Identify which cell holds the provided text, then report its (X, Y) central coordinate. 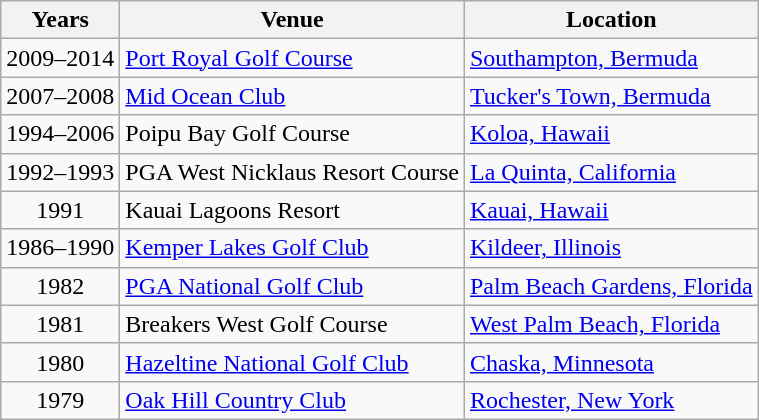
Port Royal Golf Course (292, 58)
1981 (60, 324)
Palm Beach Gardens, Florida (611, 286)
PGA National Golf Club (292, 286)
Rochester, New York (611, 400)
1982 (60, 286)
2009–2014 (60, 58)
Southampton, Bermuda (611, 58)
Hazeltine National Golf Club (292, 362)
1980 (60, 362)
2007–2008 (60, 96)
Chaska, Minnesota (611, 362)
PGA West Nicklaus Resort Course (292, 172)
Poipu Bay Golf Course (292, 134)
Tucker's Town, Bermuda (611, 96)
Oak Hill Country Club (292, 400)
Breakers West Golf Course (292, 324)
Location (611, 20)
1986–1990 (60, 248)
1991 (60, 210)
Kemper Lakes Golf Club (292, 248)
Kauai Lagoons Resort (292, 210)
Kauai, Hawaii (611, 210)
1992–1993 (60, 172)
Koloa, Hawaii (611, 134)
La Quinta, California (611, 172)
Venue (292, 20)
Years (60, 20)
Kildeer, Illinois (611, 248)
1994–2006 (60, 134)
1979 (60, 400)
West Palm Beach, Florida (611, 324)
Mid Ocean Club (292, 96)
